Locate the cell with the specified text and output its [X, Y] center coordinate. 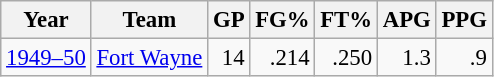
.250 [346, 58]
APG [406, 20]
FT% [346, 20]
Team [150, 20]
.9 [464, 58]
.214 [282, 58]
1949–50 [46, 58]
Fort Wayne [150, 58]
1.3 [406, 58]
GP [229, 20]
14 [229, 58]
Year [46, 20]
FG% [282, 20]
PPG [464, 20]
